Scan for the cell matching the given text and deliver its [X, Y] coordinate at center. 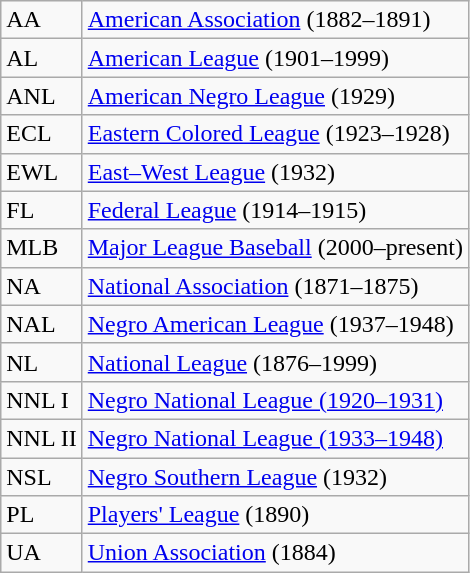
East–West League (1932) [275, 172]
NA [42, 286]
National Association (1871–1875) [275, 286]
Negro Southern League (1932) [275, 477]
Negro American League (1937–1948) [275, 324]
Eastern Colored League (1923–1928) [275, 134]
NNL II [42, 438]
NL [42, 362]
Players' League (1890) [275, 515]
NSL [42, 477]
AA [42, 20]
Negro National League (1920–1931) [275, 400]
Negro National League (1933–1948) [275, 438]
AL [42, 58]
Major League Baseball (2000–present) [275, 248]
FL [42, 210]
American League (1901–1999) [275, 58]
ANL [42, 96]
NAL [42, 324]
PL [42, 515]
American Association (1882–1891) [275, 20]
ECL [42, 134]
American Negro League (1929) [275, 96]
EWL [42, 172]
UA [42, 553]
NNL I [42, 400]
National League (1876–1999) [275, 362]
Union Association (1884) [275, 553]
MLB [42, 248]
Federal League (1914–1915) [275, 210]
